Search for the cell housing the specified text and yield its (X, Y) center coordinate. 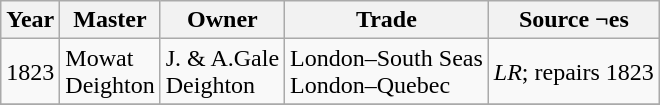
Owner (222, 20)
J. & A.GaleDeighton (222, 72)
Trade (387, 20)
1823 (30, 72)
Source ¬es (574, 20)
LR; repairs 1823 (574, 72)
Year (30, 20)
Master (110, 20)
London–South SeasLondon–Quebec (387, 72)
MowatDeighton (110, 72)
